Output the (X, Y) coordinate of the center of the cell containing the given text.  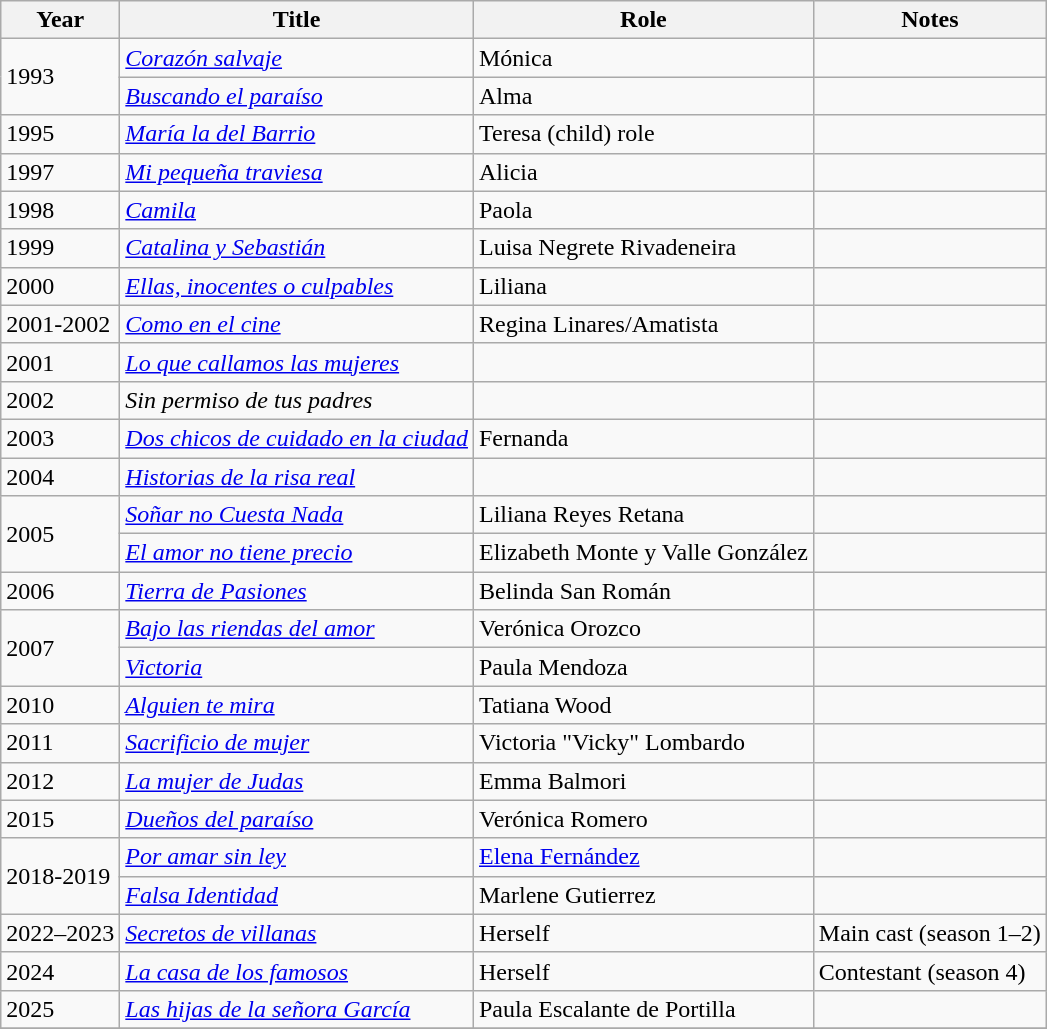
El amor no tiene precio (297, 553)
Alma (643, 96)
Dos chicos de cuidado en la ciudad (297, 438)
2011 (60, 743)
1998 (60, 210)
2002 (60, 400)
Emma Balmori (643, 781)
1995 (60, 134)
Sin permiso de tus padres (297, 400)
Paula Mendoza (643, 667)
Regina Linares/Amatista (643, 324)
Camila (297, 210)
La casa de los famosos (297, 971)
La mujer de Judas (297, 781)
Elena Fernández (643, 857)
Catalina y Sebastián (297, 248)
Contestant (season 4) (930, 971)
Las hijas de la señora García (297, 1009)
Alicia (643, 172)
Buscando el paraíso (297, 96)
2018-2019 (60, 876)
Corazón salvaje (297, 58)
Tierra de Pasiones (297, 591)
2010 (60, 705)
2015 (60, 819)
2007 (60, 648)
Alguien te mira (297, 705)
Mi pequeña traviesa (297, 172)
1999 (60, 248)
2001 (60, 362)
Fernanda (643, 438)
2003 (60, 438)
Dueños del paraíso (297, 819)
Lo que callamos las mujeres (297, 362)
Liliana (643, 286)
2006 (60, 591)
Paula Escalante de Portilla (643, 1009)
Role (643, 20)
Soñar no Cuesta Nada (297, 515)
Por amar sin ley (297, 857)
Verónica Orozco (643, 629)
Belinda San Román (643, 591)
Historias de la risa real (297, 477)
Victoria (297, 667)
1997 (60, 172)
2025 (60, 1009)
Verónica Romero (643, 819)
Sacrificio de mujer (297, 743)
Falsa Identidad (297, 895)
Main cast (season 1–2) (930, 933)
Teresa (child) role (643, 134)
Luisa Negrete Rivadeneira (643, 248)
2000 (60, 286)
2005 (60, 534)
Paola (643, 210)
2004 (60, 477)
Bajo las riendas del amor (297, 629)
Notes (930, 20)
Elizabeth Monte y Valle González (643, 553)
Mónica (643, 58)
María la del Barrio (297, 134)
Title (297, 20)
1993 (60, 77)
Year (60, 20)
Ellas, inocentes o culpables (297, 286)
Secretos de villanas (297, 933)
2001-2002 (60, 324)
2022–2023 (60, 933)
Liliana Reyes Retana (643, 515)
Marlene Gutierrez (643, 895)
Victoria "Vicky" Lombardo (643, 743)
2024 (60, 971)
Como en el cine (297, 324)
Tatiana Wood (643, 705)
2012 (60, 781)
